Return the [X, Y] coordinate for the center point of the cell that contains the specified text.  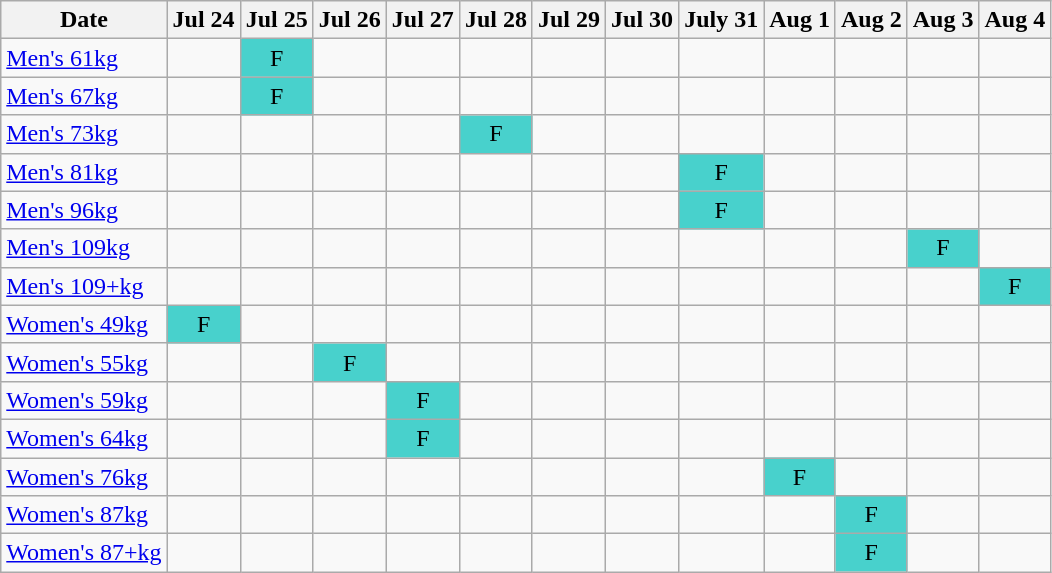
Women's 76kg [84, 477]
Aug 4 [1015, 20]
Aug 2 [871, 20]
Women's 64kg [84, 438]
Men's 109kg [84, 248]
Jul 27 [422, 20]
Jul 24 [204, 20]
Jul 26 [350, 20]
Women's 87kg [84, 515]
Jul 25 [276, 20]
Jul 29 [568, 20]
Jul 30 [642, 20]
Men's 67kg [84, 96]
Women's 59kg [84, 400]
Date [84, 20]
Men's 61kg [84, 58]
Aug 3 [943, 20]
Women's 87+kg [84, 553]
Men's 96kg [84, 210]
Women's 49kg [84, 324]
Men's 73kg [84, 134]
Women's 55kg [84, 362]
July 31 [722, 20]
Men's 109+kg [84, 286]
Men's 81kg [84, 172]
Jul 28 [496, 20]
Aug 1 [800, 20]
